Return [x, y] of the center of cell containing provided text 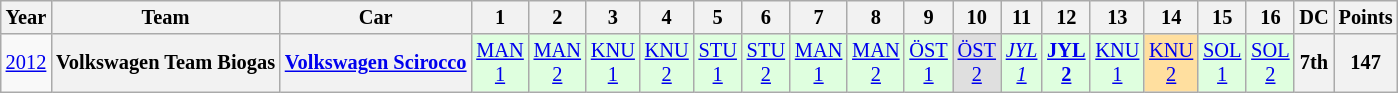
12 [1066, 17]
11 [1022, 17]
ÖST2 [977, 63]
JYL2 [1066, 63]
Volkswagen Team Biogas [166, 63]
SOL2 [1270, 63]
7th [1314, 63]
SOL1 [1222, 63]
STU1 [718, 63]
5 [718, 17]
9 [928, 17]
Car [376, 17]
Points [1366, 17]
14 [1171, 17]
DC [1314, 17]
Year [26, 17]
2012 [26, 63]
13 [1117, 17]
6 [766, 17]
Volkswagen Scirocco [376, 63]
15 [1222, 17]
4 [667, 17]
1 [500, 17]
Team [166, 17]
147 [1366, 63]
8 [876, 17]
JYL1 [1022, 63]
10 [977, 17]
ÖST1 [928, 63]
2 [558, 17]
7 [818, 17]
16 [1270, 17]
3 [613, 17]
STU2 [766, 63]
